Search for the cell housing the specified text and yield its (x, y) center coordinate. 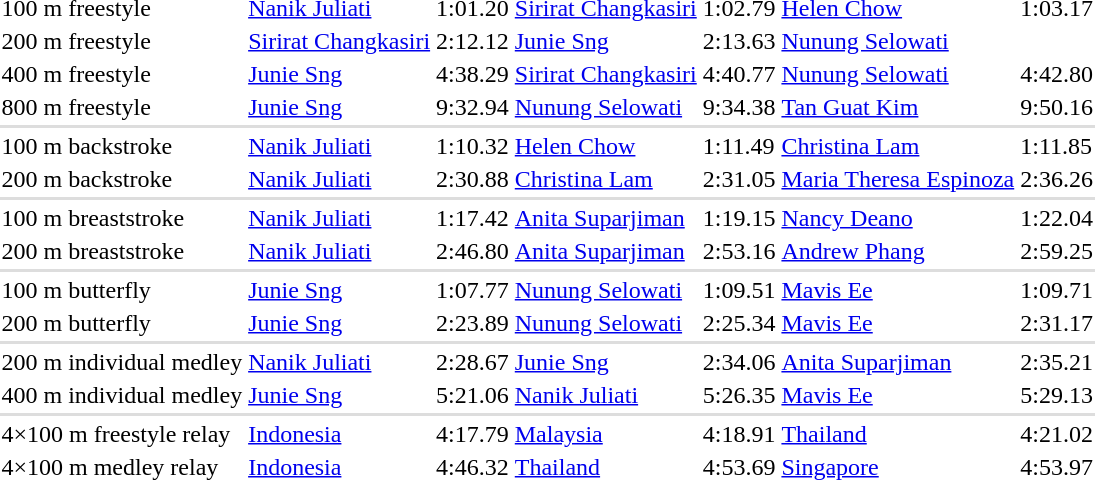
400 m freestyle (122, 74)
1:22.04 (1057, 218)
4:42.80 (1057, 74)
200 m freestyle (122, 41)
2:46.80 (473, 251)
2:12.12 (473, 41)
1:11.85 (1057, 146)
4:18.91 (739, 434)
2:34.06 (739, 362)
400 m individual medley (122, 395)
4:21.02 (1057, 434)
4×100 m freestyle relay (122, 434)
1:07.77 (473, 290)
4:17.79 (473, 434)
2:31.17 (1057, 323)
200 m individual medley (122, 362)
5:29.13 (1057, 395)
2:31.05 (739, 179)
200 m breaststroke (122, 251)
Indonesia (340, 434)
4:38.29 (473, 74)
5:21.06 (473, 395)
9:50.16 (1057, 107)
9:34.38 (739, 107)
100 m breaststroke (122, 218)
Helen Chow (606, 146)
9:32.94 (473, 107)
100 m backstroke (122, 146)
2:35.21 (1057, 362)
2:25.34 (739, 323)
2:23.89 (473, 323)
2:36.26 (1057, 179)
1:11.49 (739, 146)
Malaysia (606, 434)
4:40.77 (739, 74)
2:53.16 (739, 251)
5:26.35 (739, 395)
800 m freestyle (122, 107)
1:19.15 (739, 218)
1:09.71 (1057, 290)
Maria Theresa Espinoza (898, 179)
2:30.88 (473, 179)
200 m backstroke (122, 179)
2:28.67 (473, 362)
100 m butterfly (122, 290)
Thailand (898, 434)
1:17.42 (473, 218)
1:10.32 (473, 146)
2:59.25 (1057, 251)
Nancy Deano (898, 218)
Andrew Phang (898, 251)
2:13.63 (739, 41)
Tan Guat Kim (898, 107)
200 m butterfly (122, 323)
1:09.51 (739, 290)
